For the text-containing cell, return its midpoint in (x, y) coordinate format. 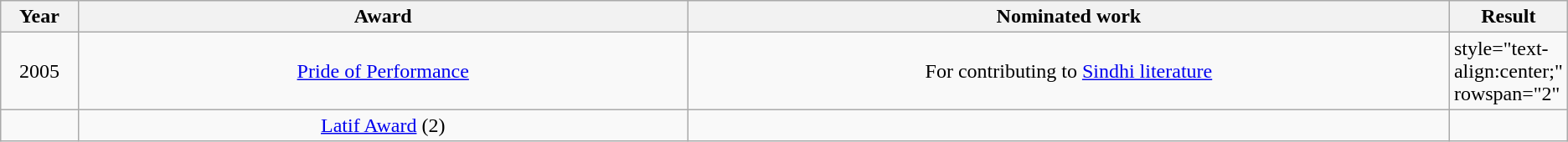
Pride of Performance (383, 71)
Nominated work (1069, 17)
Latif Award (2) (383, 125)
Award (383, 17)
For contributing to Sindhi literature (1069, 71)
Year (39, 17)
2005 (39, 71)
style="text-align:center;" rowspan="2" (1508, 71)
Result (1508, 17)
